Extract the (x, y) coordinate from the center of the cell holding the provided text.  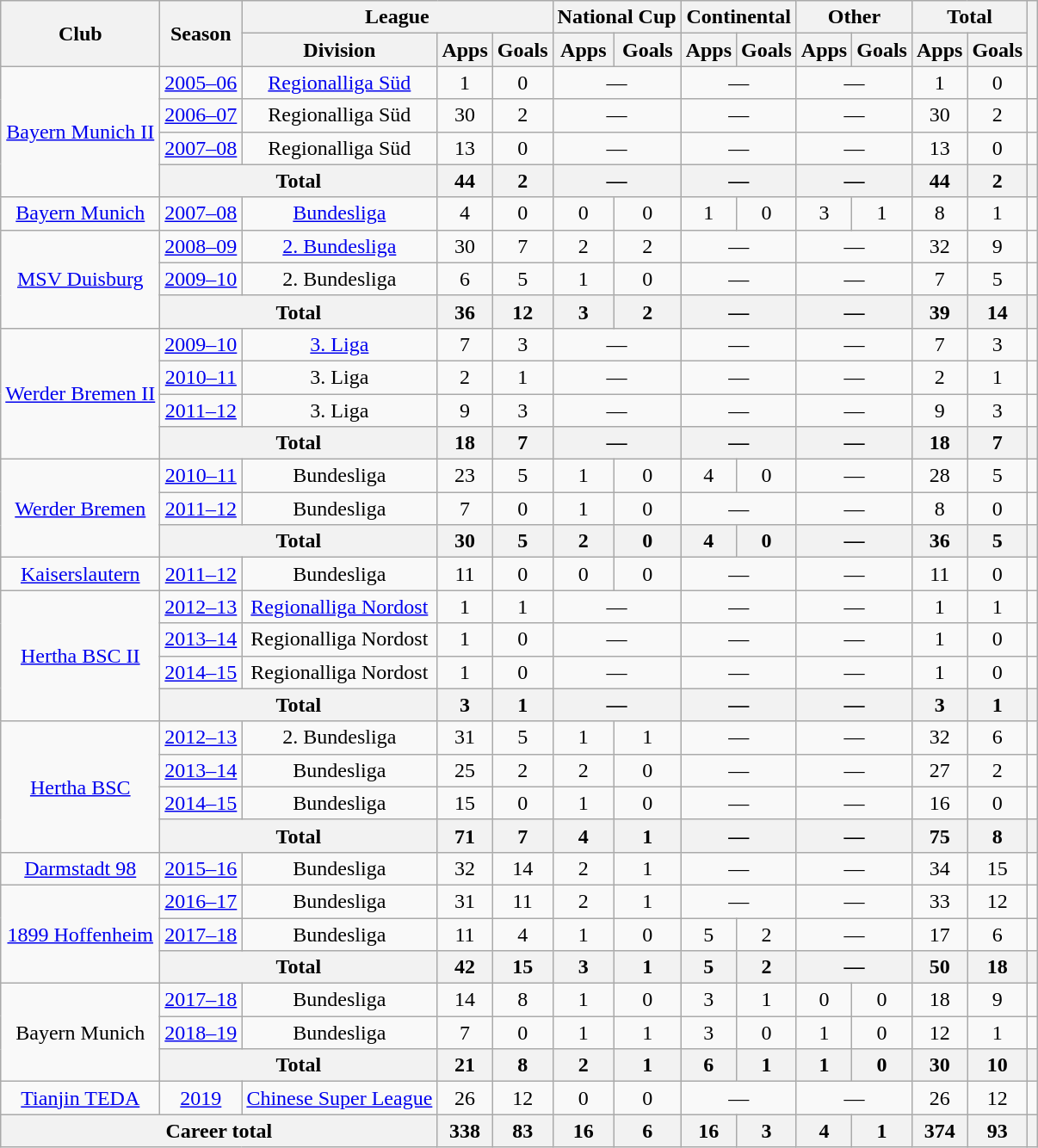
75 (939, 836)
93 (998, 1131)
Chinese Super League (339, 1098)
Bayern Munich II (81, 132)
42 (465, 967)
71 (465, 836)
33 (939, 901)
374 (939, 1131)
1899 Hoffenheim (81, 934)
17 (939, 934)
National Cup (616, 17)
34 (939, 868)
Season (201, 34)
2006–07 (201, 115)
MSV Duisburg (81, 279)
2016–17 (201, 901)
338 (465, 1131)
39 (939, 312)
Tianjin TEDA (81, 1098)
10 (998, 1065)
27 (939, 770)
83 (522, 1131)
Kaiserslautern (81, 574)
2005–06 (201, 83)
Other (854, 17)
2019 (201, 1098)
Hertha BSC (81, 787)
2018–19 (201, 1033)
Werder Bremen (81, 509)
25 (465, 770)
Werder Bremen II (81, 393)
28 (939, 476)
50 (939, 967)
Division (339, 50)
Continental (738, 17)
League (398, 17)
Club (81, 34)
2015–16 (201, 868)
21 (465, 1065)
23 (465, 476)
Hertha BSC II (81, 656)
Career total (219, 1131)
2008–09 (201, 246)
Darmstadt 98 (81, 868)
